Scan for the cell matching the given text and deliver its (X, Y) coordinate at center. 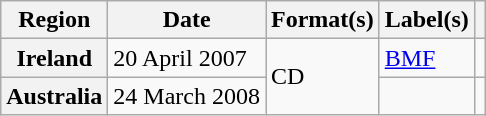
20 April 2007 (187, 58)
CD (323, 77)
Date (187, 20)
Australia (54, 96)
Label(s) (426, 20)
24 March 2008 (187, 96)
Ireland (54, 58)
Region (54, 20)
Format(s) (323, 20)
BMF (426, 58)
